Output the (x, y) coordinate of the center of the cell containing the given text.  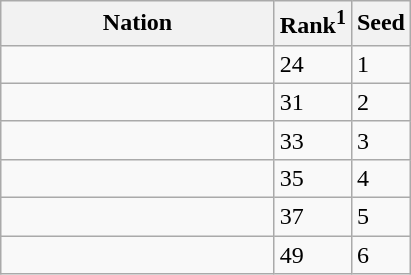
24 (312, 64)
33 (312, 140)
6 (380, 255)
5 (380, 217)
35 (312, 178)
2 (380, 102)
49 (312, 255)
4 (380, 178)
37 (312, 217)
Rank1 (312, 24)
3 (380, 140)
Seed (380, 24)
31 (312, 102)
1 (380, 64)
Nation (138, 24)
